Search for the cell housing the specified text and yield its (X, Y) center coordinate. 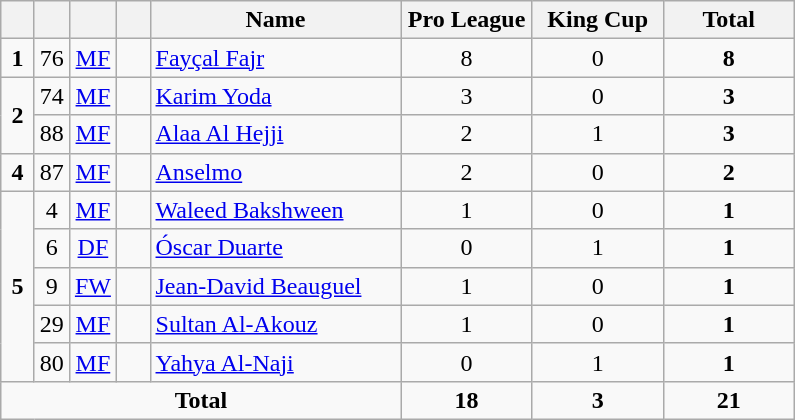
87 (52, 172)
88 (52, 134)
Name (276, 20)
Fayçal Fajr (276, 58)
Yahya Al-Naji (276, 362)
Waleed Bakshween (276, 210)
Alaa Al Hejji (276, 134)
Anselmo (276, 172)
21 (728, 400)
5 (18, 286)
18 (466, 400)
Óscar Duarte (276, 248)
74 (52, 96)
9 (52, 286)
FW (92, 286)
Karim Yoda (276, 96)
King Cup (598, 20)
Pro League (466, 20)
76 (52, 58)
Jean-David Beauguel (276, 286)
29 (52, 324)
DF (92, 248)
Sultan Al-Akouz (276, 324)
80 (52, 362)
6 (52, 248)
